Capture the cell that displays the provided text and extract its [X, Y] central coordinate. 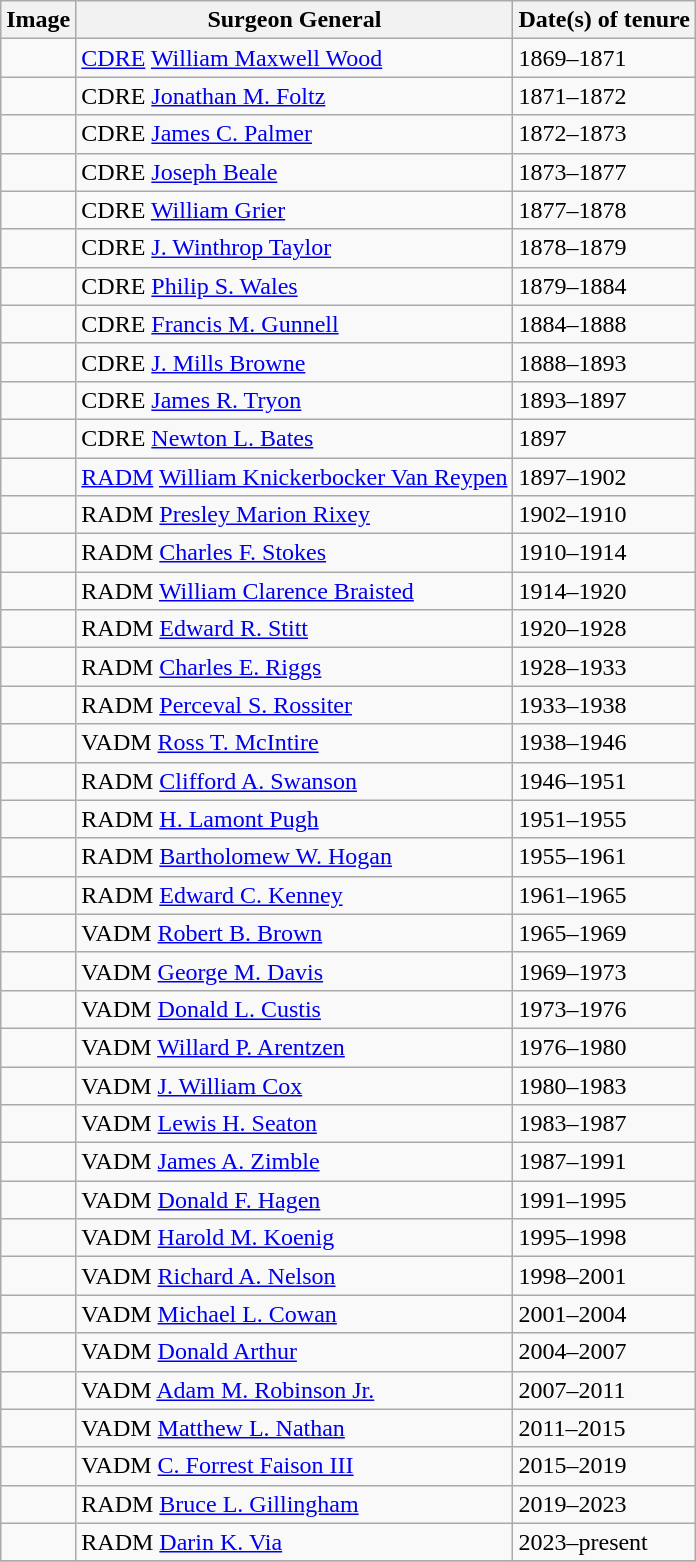
RADM Bruce L. Gillingham [294, 1504]
1951–1955 [604, 819]
RADM H. Lamont Pugh [294, 819]
2023–present [604, 1542]
RADM William Knickerbocker Van Reypen [294, 477]
Image [38, 20]
RADM Charles F. Stokes [294, 553]
1879–1884 [604, 286]
VADM Robert B. Brown [294, 933]
1980–1983 [604, 1085]
VADM Donald F. Hagen [294, 1200]
VADM Richard A. Nelson [294, 1276]
RADM William Clarence Braisted [294, 591]
2004–2007 [604, 1352]
1987–1991 [604, 1162]
VADM George M. Davis [294, 971]
CDRE Philip S. Wales [294, 286]
VADM J. William Cox [294, 1085]
RADM Perceval S. Rossiter [294, 705]
CDRE Joseph Beale [294, 172]
RADM Presley Marion Rixey [294, 515]
1872–1873 [604, 134]
CDRE Jonathan M. Foltz [294, 96]
VADM James A. Zimble [294, 1162]
1998–2001 [604, 1276]
RADM Bartholomew W. Hogan [294, 857]
RADM Edward R. Stitt [294, 629]
1897–1902 [604, 477]
1991–1995 [604, 1200]
1928–1933 [604, 667]
1869–1871 [604, 58]
VADM Michael L. Cowan [294, 1314]
CDRE Francis M. Gunnell [294, 324]
1995–1998 [604, 1238]
1877–1878 [604, 210]
2007–2011 [604, 1390]
Surgeon General [294, 20]
1910–1914 [604, 553]
1871–1872 [604, 96]
RADM Clifford A. Swanson [294, 781]
2019–2023 [604, 1504]
1976–1980 [604, 1047]
1902–1910 [604, 515]
1973–1976 [604, 1009]
VADM Willard P. Arentzen [294, 1047]
2015–2019 [604, 1466]
1884–1888 [604, 324]
1955–1961 [604, 857]
1983–1987 [604, 1124]
VADM Donald L. Custis [294, 1009]
1893–1897 [604, 400]
VADM Matthew L. Nathan [294, 1428]
1920–1928 [604, 629]
CDRE Newton L. Bates [294, 438]
VADM Harold M. Koenig [294, 1238]
1938–1946 [604, 743]
1933–1938 [604, 705]
Date(s) of tenure [604, 20]
VADM Donald Arthur [294, 1352]
VADM C. Forrest Faison III [294, 1466]
VADM Adam M. Robinson Jr. [294, 1390]
1878–1879 [604, 248]
1914–1920 [604, 591]
CDRE James C. Palmer [294, 134]
1965–1969 [604, 933]
RADM Edward C. Kenney [294, 895]
CDRE William Maxwell Wood [294, 58]
CDRE James R. Tryon [294, 400]
RADM Darin K. Via [294, 1542]
1873–1877 [604, 172]
CDRE J. Mills Browne [294, 362]
1888–1893 [604, 362]
1969–1973 [604, 971]
RADM Charles E. Riggs [294, 667]
CDRE William Grier [294, 210]
1946–1951 [604, 781]
VADM Ross T. McIntire [294, 743]
2011–2015 [604, 1428]
2001–2004 [604, 1314]
1961–1965 [604, 895]
VADM Lewis H. Seaton [294, 1124]
CDRE J. Winthrop Taylor [294, 248]
1897 [604, 438]
